Scan for the cell matching the given text and deliver its [X, Y] coordinate at center. 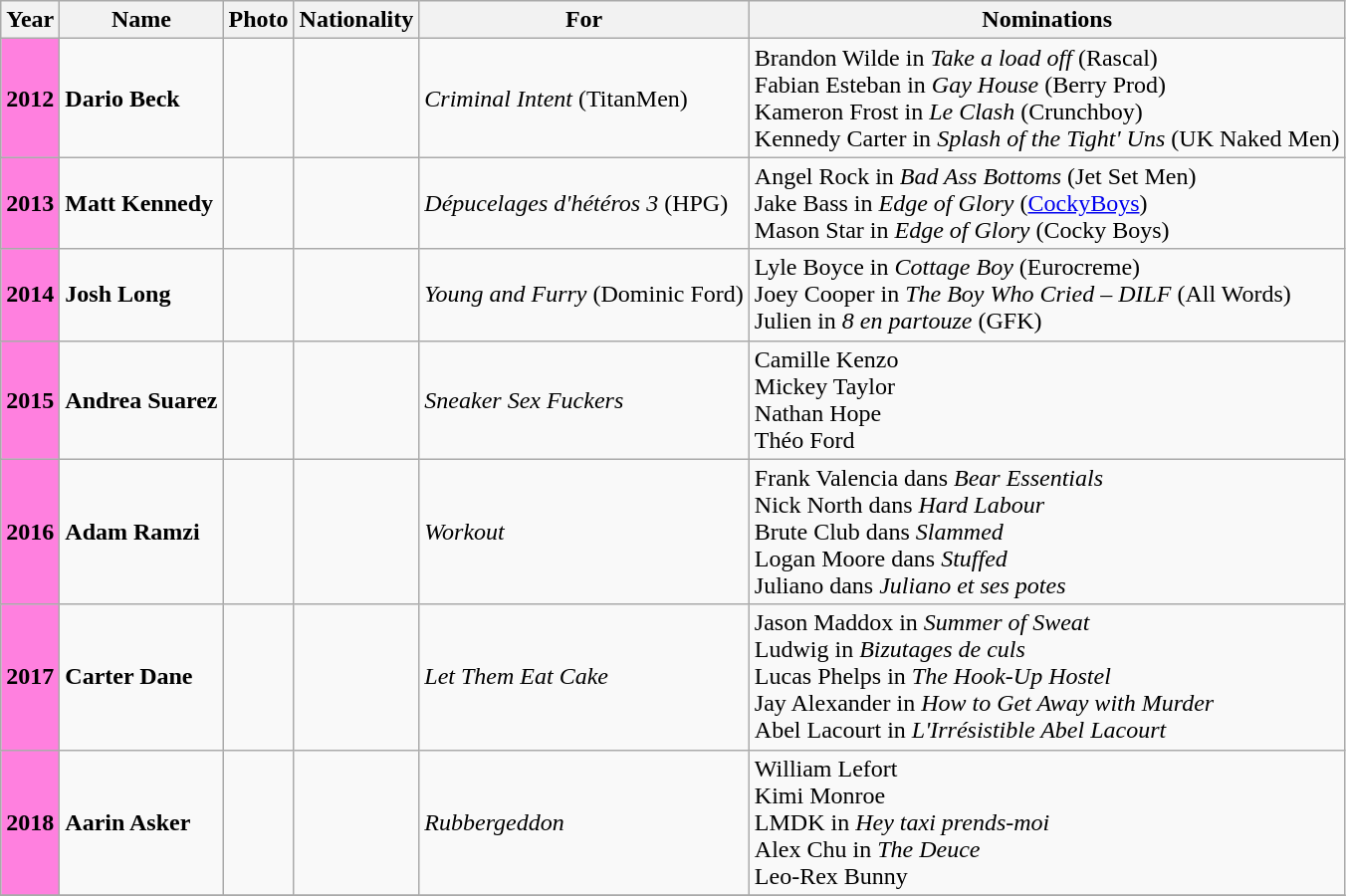
Dario Beck [141, 98]
Dépucelages d'hétéros 3 (HPG) [584, 203]
Matt Kennedy [141, 203]
Workout [584, 532]
2014 [30, 295]
Year [30, 20]
William LefortKimi MonroeLMDK in Hey taxi prends-moiAlex Chu in The DeuceLeo-Rex Bunny [1047, 822]
Aarin Asker [141, 822]
Nationality [356, 20]
Nominations [1047, 20]
Rubbergeddon [584, 822]
Lyle Boyce in Cottage Boy (Eurocreme)Joey Cooper in The Boy Who Cried – DILF (All Words)Julien in 8 en partouze (GFK) [1047, 295]
Let Them Eat Cake [584, 677]
Name [141, 20]
2012 [30, 98]
Frank Valencia dans Bear EssentialsNick North dans Hard LabourBrute Club dans SlammedLogan Moore dans StuffedJuliano dans Juliano et ses potes [1047, 532]
Angel Rock in Bad Ass Bottoms (Jet Set Men)Jake Bass in Edge of Glory (CockyBoys)Mason Star in Edge of Glory (Cocky Boys) [1047, 203]
2016 [30, 532]
For [584, 20]
Photo [259, 20]
Andrea Suarez [141, 400]
2018 [30, 822]
Young and Furry (Dominic Ford) [584, 295]
Sneaker Sex Fuckers [584, 400]
2013 [30, 203]
Criminal Intent (TitanMen) [584, 98]
Camille KenzoMickey TaylorNathan HopeThéo Ford [1047, 400]
2015 [30, 400]
2017 [30, 677]
Carter Dane [141, 677]
Josh Long [141, 295]
Adam Ramzi [141, 532]
